From the cell containing the given text, extract its center point as (x, y) coordinate. 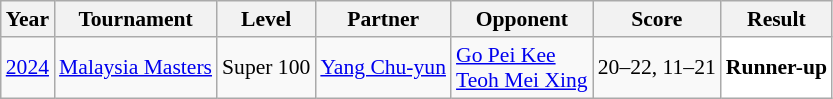
20–22, 11–21 (657, 68)
Runner-up (776, 68)
Opponent (522, 19)
Malaysia Masters (136, 68)
Level (266, 19)
Year (28, 19)
2024 (28, 68)
Yang Chu-yun (383, 68)
Partner (383, 19)
Score (657, 19)
Result (776, 19)
Super 100 (266, 68)
Go Pei Kee Teoh Mei Xing (522, 68)
Tournament (136, 19)
